Return (x, y) of the center of cell containing provided text 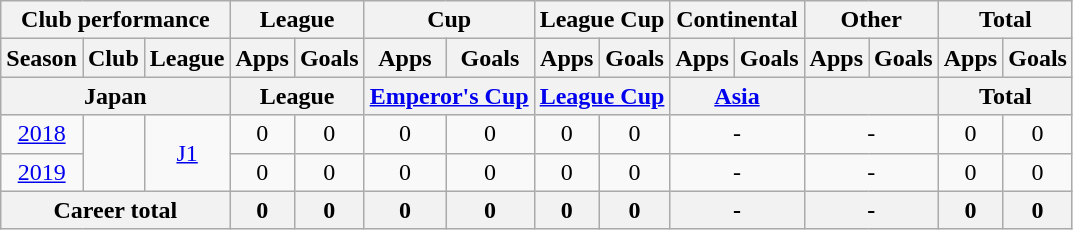
Club (113, 58)
2019 (42, 172)
Cup (449, 20)
Asia (737, 96)
Continental (737, 20)
2018 (42, 134)
Career total (116, 210)
Other (871, 20)
Club performance (116, 20)
Emperor's Cup (449, 96)
J1 (187, 153)
Season (42, 58)
Japan (116, 96)
